Detect which cell encompasses the target text, then output its [x, y] center coordinate. 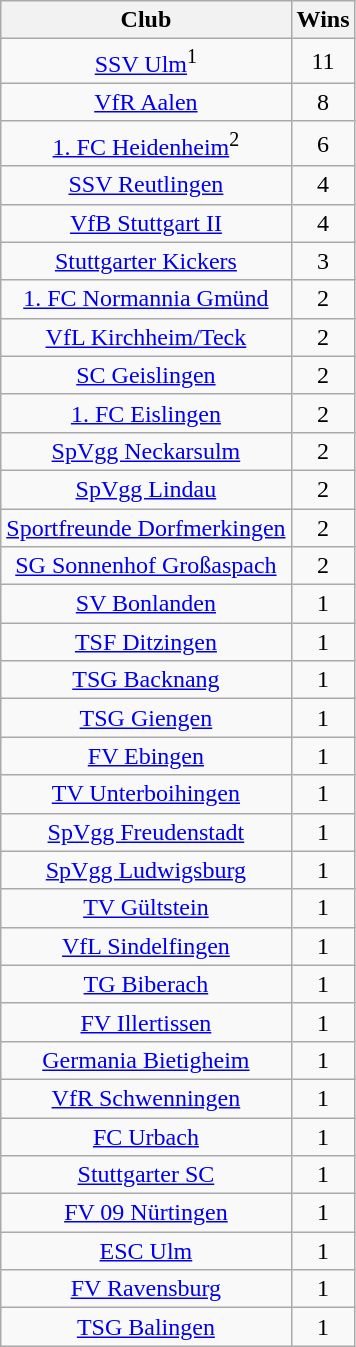
FV Ravensburg [146, 1289]
3 [323, 261]
VfB Stuttgart II [146, 223]
ESC Ulm [146, 1251]
TV Gültstein [146, 908]
6 [323, 144]
SV Bonlanden [146, 604]
VfL Sindelfingen [146, 946]
FV Illertissen [146, 1022]
FC Urbach [146, 1137]
8 [323, 102]
1. FC Eislingen [146, 413]
1. FC Normannia Gmünd [146, 299]
1. FC Heidenheim2 [146, 144]
Germania Bietigheim [146, 1060]
Sportfreunde Dorfmerkingen [146, 528]
TV Unterboihingen [146, 794]
Stuttgarter Kickers [146, 261]
TSF Ditzingen [146, 642]
SC Geislingen [146, 375]
Stuttgarter SC [146, 1175]
VfR Aalen [146, 102]
SSV Reutlingen [146, 185]
11 [323, 62]
SpVgg Lindau [146, 489]
SSV Ulm1 [146, 62]
FV 09 Nürtingen [146, 1213]
TSG Balingen [146, 1327]
SpVgg Freudenstadt [146, 832]
SpVgg Neckarsulm [146, 451]
TSG Backnang [146, 680]
VfL Kirchheim/Teck [146, 337]
SG Sonnenhof Großaspach [146, 566]
Club [146, 20]
Wins [323, 20]
FV Ebingen [146, 756]
TSG Giengen [146, 718]
TG Biberach [146, 984]
VfR Schwenningen [146, 1098]
SpVgg Ludwigsburg [146, 870]
